Capture the cell that displays the provided text and extract its (x, y) central coordinate. 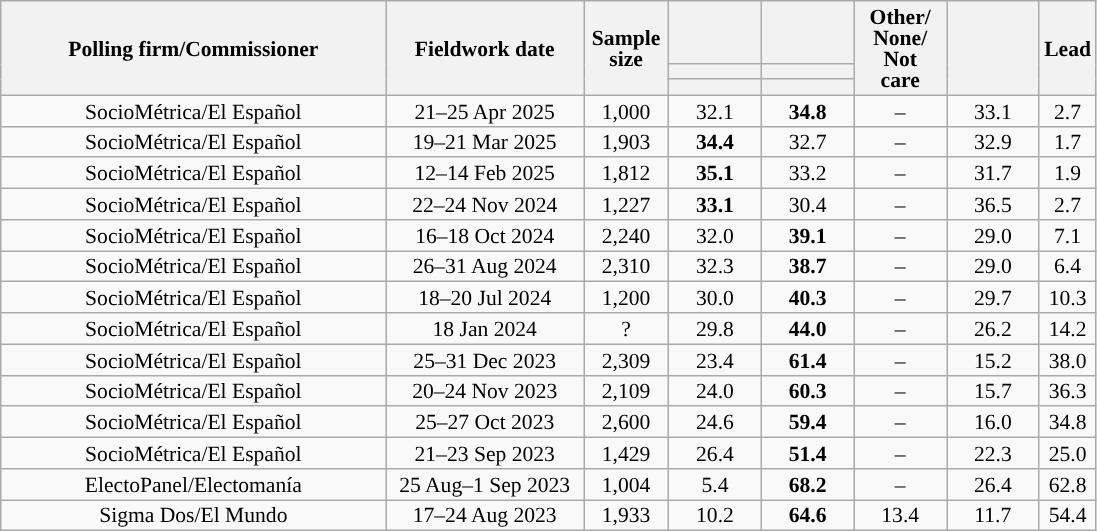
64.6 (808, 516)
15.7 (992, 390)
2,309 (626, 360)
1.9 (1068, 174)
14.2 (1068, 328)
1,000 (626, 110)
Polling firm/Commissioner (194, 48)
1,004 (626, 484)
1,429 (626, 454)
10.2 (716, 516)
51.4 (808, 454)
35.1 (716, 174)
2,600 (626, 422)
34.4 (716, 142)
32.3 (716, 266)
32.0 (716, 236)
38.7 (808, 266)
32.1 (716, 110)
13.4 (900, 516)
23.4 (716, 360)
29.8 (716, 328)
32.9 (992, 142)
6.4 (1068, 266)
29.7 (992, 298)
5.4 (716, 484)
21–25 Apr 2025 (485, 110)
2,310 (626, 266)
24.6 (716, 422)
22–24 Nov 2024 (485, 204)
1,933 (626, 516)
54.4 (1068, 516)
25 Aug–1 Sep 2023 (485, 484)
Sigma Dos/El Mundo (194, 516)
ElectoPanel/Electomanía (194, 484)
16–18 Oct 2024 (485, 236)
Sample size (626, 48)
11.7 (992, 516)
24.0 (716, 390)
62.8 (1068, 484)
1.7 (1068, 142)
25.0 (1068, 454)
19–21 Mar 2025 (485, 142)
22.3 (992, 454)
12–14 Feb 2025 (485, 174)
1,903 (626, 142)
1,812 (626, 174)
7.1 (1068, 236)
26.2 (992, 328)
38.0 (1068, 360)
33.2 (808, 174)
39.1 (808, 236)
31.7 (992, 174)
Fieldwork date (485, 48)
59.4 (808, 422)
1,227 (626, 204)
68.2 (808, 484)
15.2 (992, 360)
61.4 (808, 360)
21–23 Sep 2023 (485, 454)
44.0 (808, 328)
18–20 Jul 2024 (485, 298)
Other/None/Notcare (900, 48)
1,200 (626, 298)
? (626, 328)
17–24 Aug 2023 (485, 516)
Lead (1068, 48)
2,240 (626, 236)
30.4 (808, 204)
30.0 (716, 298)
26–31 Aug 2024 (485, 266)
40.3 (808, 298)
32.7 (808, 142)
18 Jan 2024 (485, 328)
25–31 Dec 2023 (485, 360)
16.0 (992, 422)
10.3 (1068, 298)
2,109 (626, 390)
36.5 (992, 204)
60.3 (808, 390)
36.3 (1068, 390)
20–24 Nov 2023 (485, 390)
25–27 Oct 2023 (485, 422)
